Return (x, y) of the center of cell containing provided text 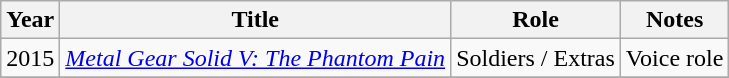
Metal Gear Solid V: The Phantom Pain (256, 58)
Role (536, 20)
Soldiers / Extras (536, 58)
Voice role (674, 58)
Title (256, 20)
Notes (674, 20)
2015 (30, 58)
Year (30, 20)
